Provide the [x, y] coordinate of the cell's center where the given text is located.  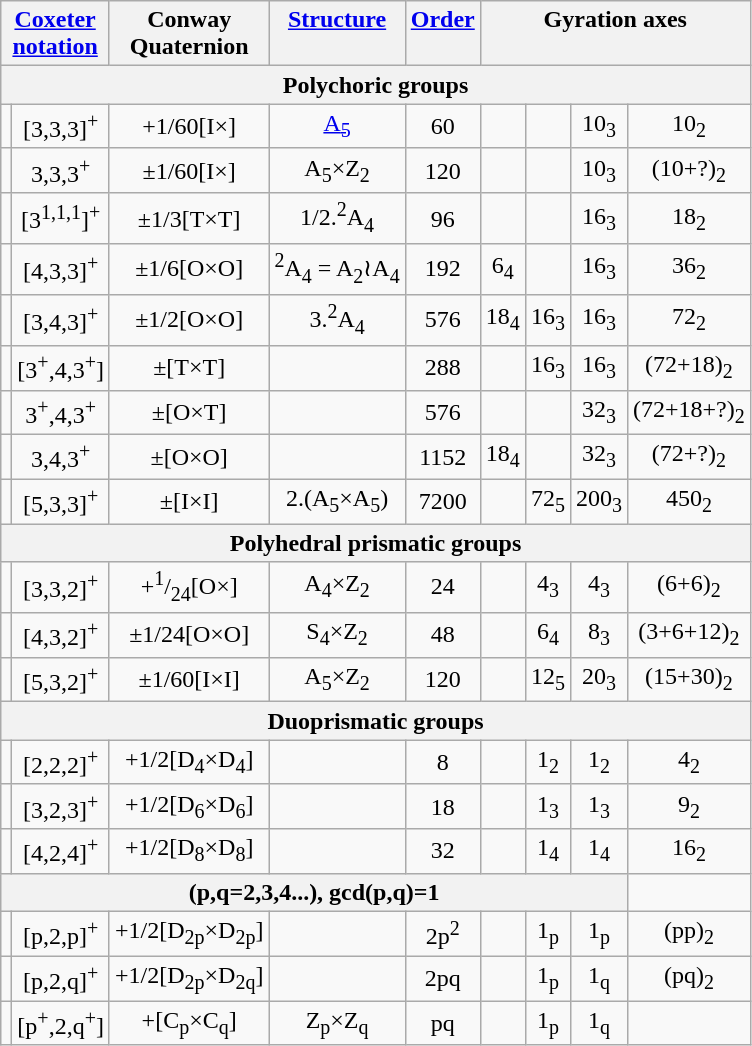
Coxeternotation [56, 34]
±[O×T] [188, 412]
18 [442, 806]
(pq)2 [688, 978]
+1/2[D2p×D2p] [188, 934]
[3+,4,3+] [61, 368]
A4×Z2 [337, 588]
+1/2[D8×D8] [188, 852]
2A4 = A2≀A4 [337, 270]
3+,4,3+ [61, 412]
(p,q=2,3,4...), gcd(p,q)=1 [314, 892]
(72+?)2 [688, 458]
[4,3,2]+ [61, 636]
2pq [442, 978]
2.(A5×A5) [337, 502]
24 [442, 588]
182 [688, 218]
(10+?)2 [688, 170]
92 [688, 806]
1152 [442, 458]
[2,2,2]+ [61, 762]
[5,3,2]+ [61, 680]
60 [442, 126]
±1/2[O×O] [188, 320]
(72+18)2 [688, 368]
±1/24[O×O] [188, 636]
±[O×O] [188, 458]
96 [442, 218]
8 [442, 762]
1/2.2A4 [337, 218]
ConwayQuaternion [188, 34]
[p+,2,q+] [61, 1024]
[3,2,3]+ [61, 806]
Gyration axes [615, 34]
S4×Z2 [337, 636]
Structure [337, 34]
+1/24[O×] [188, 588]
+1/60[I×] [188, 126]
(6+6)2 [688, 588]
[5,3,3]+ [61, 502]
Duoprismatic groups [376, 721]
4502 [688, 502]
±[T×T] [188, 368]
[3,3,3]+ [61, 126]
3,3,3+ [61, 170]
[p,2,q]+ [61, 978]
7200 [442, 502]
42 [688, 762]
+[Cp×Cq] [188, 1024]
192 [442, 270]
±1/6[O×O] [188, 270]
+1/2[D4×D4] [188, 762]
±1/3[T×T] [188, 218]
[p,2,p]+ [61, 934]
(pp)2 [688, 934]
(72+18+?)2 [688, 412]
2p2 [442, 934]
[4,2,4]+ [61, 852]
[31,1,1]+ [61, 218]
+1/2[D6×D6] [188, 806]
722 [688, 320]
Polychoric groups [376, 85]
2003 [598, 502]
32 [442, 852]
3,4,3+ [61, 458]
162 [688, 852]
±1/60[I×] [188, 170]
pq [442, 1024]
102 [688, 126]
(15+30)2 [688, 680]
A5 [337, 126]
[3,3,2]+ [61, 588]
125 [548, 680]
Zp×Zq [337, 1024]
Polyhedral prismatic groups [376, 543]
Order [442, 34]
83 [598, 636]
(3+6+12)2 [688, 636]
+1/2[D2p×D2q] [188, 978]
[3,4,3]+ [61, 320]
[4,3,3]+ [61, 270]
362 [688, 270]
203 [598, 680]
±1/60[I×I] [188, 680]
725 [548, 502]
3.2A4 [337, 320]
48 [442, 636]
288 [442, 368]
±[I×I] [188, 502]
